Output the [x, y] coordinate of the center of the cell containing the given text.  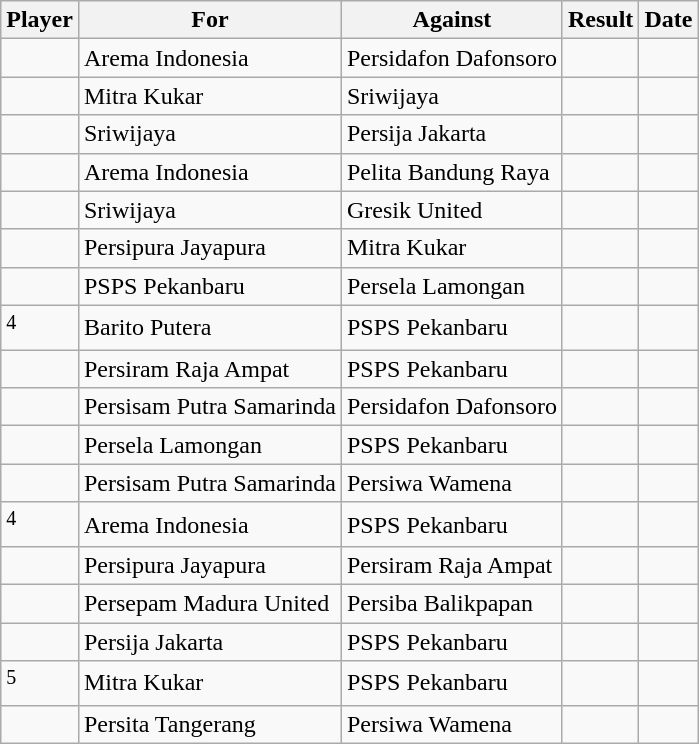
Persiba Balikpapan [452, 604]
Gresik United [452, 210]
For [210, 20]
Persita Tangerang [210, 724]
Barito Putera [210, 328]
Persepam Madura United [210, 604]
Date [668, 20]
Pelita Bandung Raya [452, 172]
5 [40, 684]
Against [452, 20]
Player [40, 20]
Result [600, 20]
